Identify which cell holds the provided text, then report its [x, y] central coordinate. 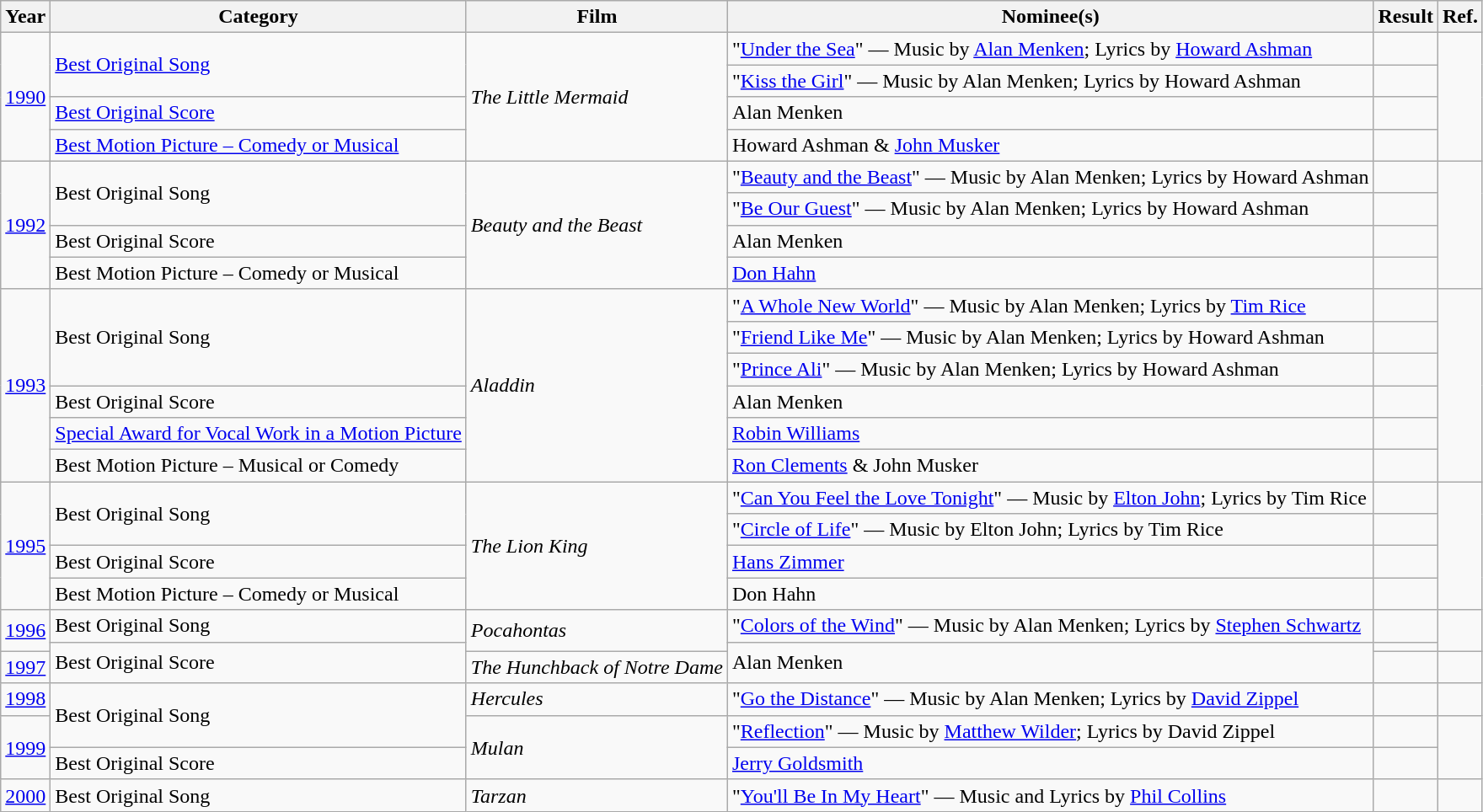
1995 [25, 546]
"Colors of the Wind" — Music by Alan Menken; Lyrics by Stephen Schwartz [1050, 626]
Result [1405, 17]
"Be Our Guest" — Music by Alan Menken; Lyrics by Howard Ashman [1050, 209]
"Kiss the Girl" — Music by Alan Menken; Lyrics by Howard Ashman [1050, 81]
Special Award for Vocal Work in a Motion Picture [259, 434]
1996 [25, 630]
The Little Mermaid [597, 97]
Best Motion Picture – Musical or Comedy [259, 466]
Beauty and the Beast [597, 225]
"A Whole New World" — Music by Alan Menken; Lyrics by Tim Rice [1050, 305]
Mulan [597, 747]
"You'll Be In My Heart" — Music and Lyrics by Phil Collins [1050, 795]
Aladdin [597, 385]
1998 [25, 699]
"Friend Like Me" — Music by Alan Menken; Lyrics by Howard Ashman [1050, 337]
2000 [25, 795]
Ref. [1459, 17]
"Beauty and the Beast" — Music by Alan Menken; Lyrics by Howard Ashman [1050, 177]
1990 [25, 97]
"Can You Feel the Love Tonight" — Music by Elton John; Lyrics by Tim Rice [1050, 498]
Ron Clements & John Musker [1050, 466]
"Circle of Life" — Music by Elton John; Lyrics by Tim Rice [1050, 530]
Tarzan [597, 795]
Pocahontas [597, 630]
Robin Williams [1050, 434]
1993 [25, 385]
Howard Ashman & John Musker [1050, 145]
"Reflection" — Music by Matthew Wilder; Lyrics by David Zippel [1050, 731]
Film [597, 17]
The Lion King [597, 546]
The Hunchback of Notre Dame [597, 667]
Year [25, 17]
"Under the Sea" — Music by Alan Menken; Lyrics by Howard Ashman [1050, 49]
1999 [25, 747]
"Prince Ali" — Music by Alan Menken; Lyrics by Howard Ashman [1050, 369]
1992 [25, 225]
1997 [25, 667]
Hercules [597, 699]
Jerry Goldsmith [1050, 763]
Nominee(s) [1050, 17]
"Go the Distance" — Music by Alan Menken; Lyrics by David Zippel [1050, 699]
Category [259, 17]
Hans Zimmer [1050, 562]
